Return the [X, Y] coordinate for the center point of the cell that contains the specified text.  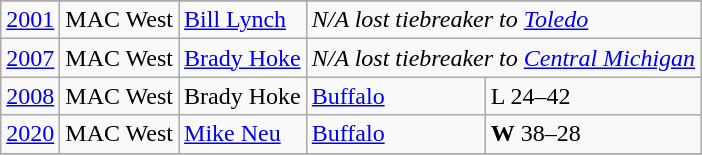
Mike Neu [243, 134]
2020 [30, 134]
2008 [30, 96]
2001 [30, 20]
2007 [30, 58]
L 24–42 [592, 96]
Bill Lynch [243, 20]
N/A lost tiebreaker to Central Michigan [503, 58]
W 38–28 [592, 134]
N/A lost tiebreaker to Toledo [503, 20]
